Return the (x, y) coordinate for the center point of the cell that contains the specified text.  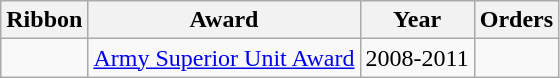
Award (224, 20)
Ribbon (44, 20)
Year (417, 20)
Army Superior Unit Award (224, 58)
Orders (516, 20)
2008-2011 (417, 58)
